Output the [x, y] coordinate of the center of the cell containing the given text.  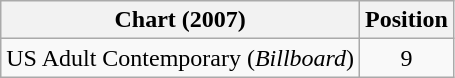
US Adult Contemporary (Billboard) [180, 58]
9 [407, 58]
Chart (2007) [180, 20]
Position [407, 20]
